Return (X, Y) of the center of cell containing provided text 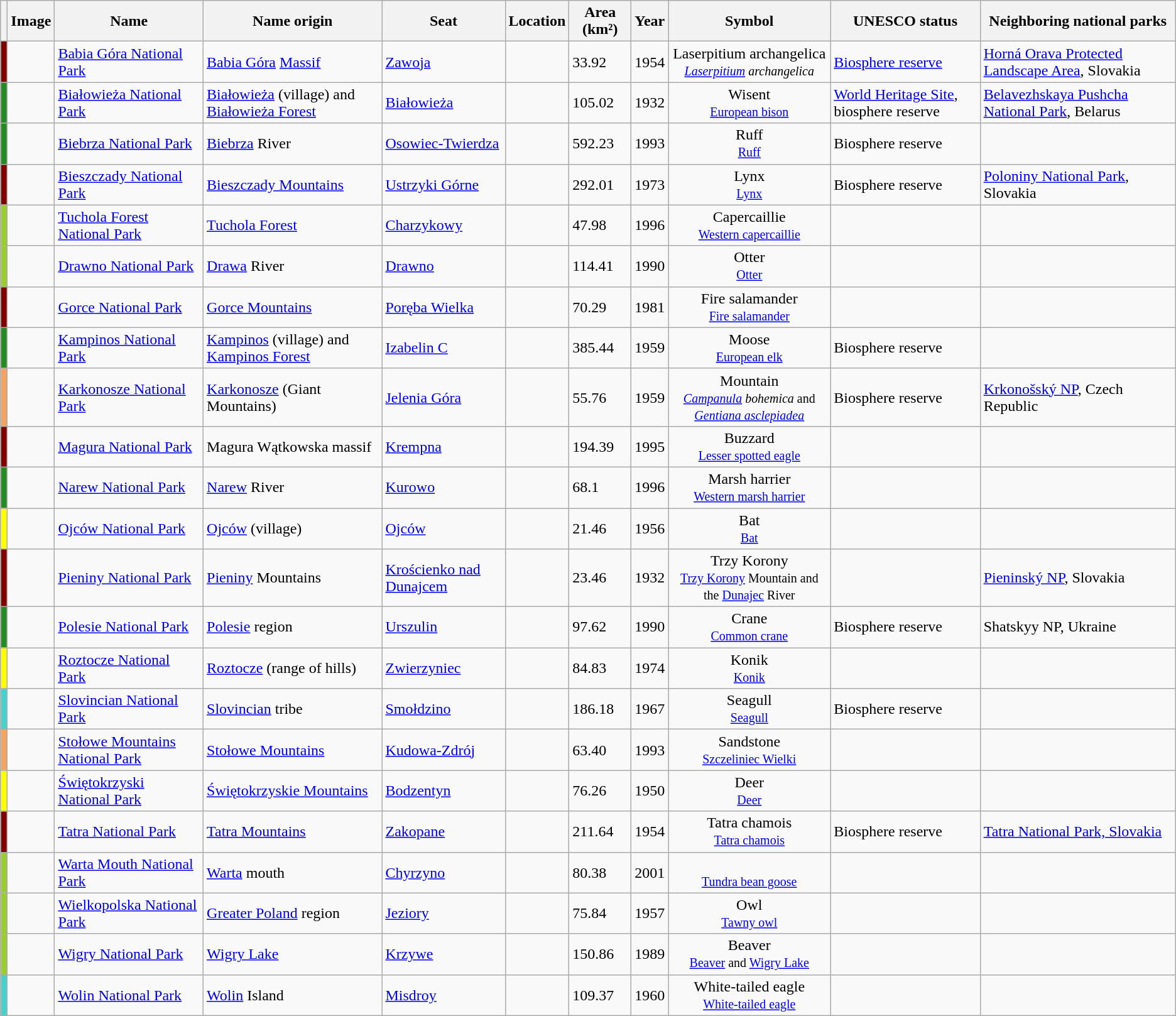
Kampinos National Park (129, 348)
Kampinos (village) and Kampinos Forest (293, 348)
592.23 (601, 143)
Name origin (293, 21)
Poręba Wielka (444, 307)
Zawoja (444, 62)
Bodzentyn (444, 790)
Kurowo (444, 488)
Symbol (749, 21)
Image (31, 21)
Wigry National Park (129, 954)
Gorce Mountains (293, 307)
1973 (650, 185)
Trzy KoronyTrzy Korony Mountain and the Dunajec River (749, 578)
84.83 (601, 669)
Misdroy (444, 995)
1995 (650, 446)
194.39 (601, 446)
Smołdzino (444, 709)
75.84 (601, 914)
Slovincian tribe (293, 709)
114.41 (601, 266)
1950 (650, 790)
CraneCommon crane (749, 627)
Krempna (444, 446)
MooseEuropean elk (749, 348)
Capercaillie Western capercaillie (749, 225)
Wolin Island (293, 995)
Biebrza River (293, 143)
70.29 (601, 307)
OwlTawny owl (749, 914)
Chyrzyno (444, 872)
Location (537, 21)
109.37 (601, 995)
Wigry Lake (293, 954)
Zwierzyniec (444, 669)
2001 (650, 872)
Ojców (village) (293, 528)
80.38 (601, 872)
Pieniny National Park (129, 578)
Drawno National Park (129, 266)
Belavezhskaya Pushcha National Park, Belarus (1078, 103)
Pieniny Mountains (293, 578)
Year (650, 21)
Jelenia Góra (444, 397)
Warta Mouth National Park (129, 872)
Bieszczady Mountains (293, 185)
SandstoneSzczeliniec Wielki (749, 750)
Pieninský NP, Slovakia (1078, 578)
Polesie National Park (129, 627)
Narew National Park (129, 488)
Poloniny National Park, Slovakia (1078, 185)
1989 (650, 954)
Krościenko nad Dunajcem (444, 578)
1960 (650, 995)
MountainCampanula bohemica and Gentiana asclepiadea (749, 397)
Wielkopolska National Park (129, 914)
1981 (650, 307)
Krkonošský NP, Czech Republic (1078, 397)
292.01 (601, 185)
Tatra Mountains (293, 832)
Wolin National Park (129, 995)
Magura National Park (129, 446)
Stołowe Mountains (293, 750)
186.18 (601, 709)
1956 (650, 528)
105.02 (601, 103)
Seat (444, 21)
DeerDeer (749, 790)
Białowieża National Park (129, 103)
21.46 (601, 528)
Drawno (444, 266)
1967 (650, 709)
Biebrza National Park (129, 143)
385.44 (601, 348)
Babia Góra National Park (129, 62)
Charzykowy (444, 225)
Roztocze National Park (129, 669)
Fire salamanderFire salamander (749, 307)
Narew River (293, 488)
1957 (650, 914)
97.62 (601, 627)
Białowieża (village) and Białowieża Forest (293, 103)
76.26 (601, 790)
Białowieża (444, 103)
Tatra chamoisTatra chamois (749, 832)
BatBat (749, 528)
Kudowa-Zdrój (444, 750)
1974 (650, 669)
Drawa River (293, 266)
63.40 (601, 750)
Marsh harrierWestern marsh harrier (749, 488)
Polesie region (293, 627)
Stołowe Mountains National Park (129, 750)
UNESCO status (905, 21)
211.64 (601, 832)
Tuchola Forest National Park (129, 225)
KonikKonik (749, 669)
Zakopane (444, 832)
White-tailed eagleWhite-tailed eagle (749, 995)
23.46 (601, 578)
Ustrzyki Górne (444, 185)
55.76 (601, 397)
Babia Góra Massif (293, 62)
BuzzardLesser spotted eagle (749, 446)
Osowiec-Twierdza (444, 143)
150.86 (601, 954)
68.1 (601, 488)
Świętokrzyski National Park (129, 790)
Gorce National Park (129, 307)
Ojców (444, 528)
Tatra National Park, Slovakia (1078, 832)
33.92 (601, 62)
47.98 (601, 225)
Neighboring national parks (1078, 21)
Horná Orava Protected Landscape Area, Slovakia (1078, 62)
Tundra bean goose (749, 872)
Magura Wątkowska massif (293, 446)
Roztocze (range of hills) (293, 669)
Tuchola Forest (293, 225)
Karkonosze National Park (129, 397)
BeaverBeaver and Wigry Lake (749, 954)
Jeziory (444, 914)
Area (km²) (601, 21)
World Heritage Site, biosphere reserve (905, 103)
Bieszczady National Park (129, 185)
Laserpitium archangelicaLaserpitium archangelica (749, 62)
Warta mouth (293, 872)
Greater Poland region (293, 914)
Krzywe (444, 954)
WisentEuropean bison (749, 103)
OtterOtter (749, 266)
Urszulin (444, 627)
Shatskyy NP, Ukraine (1078, 627)
Name (129, 21)
Karkonosze (Giant Mountains) (293, 397)
Świętokrzyskie Mountains (293, 790)
Slovincian National Park (129, 709)
Tatra National Park (129, 832)
RuffRuff (749, 143)
SeagullSeagull (749, 709)
Izabelin C (444, 348)
LynxLynx (749, 185)
Ojców National Park (129, 528)
